For the text-containing cell, return its midpoint in (X, Y) coordinate format. 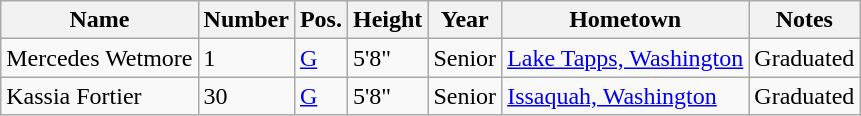
30 (246, 96)
Notes (804, 20)
1 (246, 58)
Mercedes Wetmore (100, 58)
Height (387, 20)
Kassia Fortier (100, 96)
Issaquah, Washington (626, 96)
Hometown (626, 20)
Number (246, 20)
Lake Tapps, Washington (626, 58)
Year (465, 20)
Name (100, 20)
Pos. (320, 20)
